Pinpoint the cell where the given text exists, returning its (X, Y) midpoint coordinate. 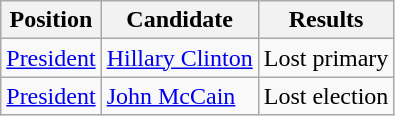
John McCain (180, 96)
Results (326, 20)
Candidate (180, 20)
Lost primary (326, 58)
Lost election (326, 96)
Position (51, 20)
Hillary Clinton (180, 58)
